Output the (x, y) coordinate of the center of the cell containing the given text.  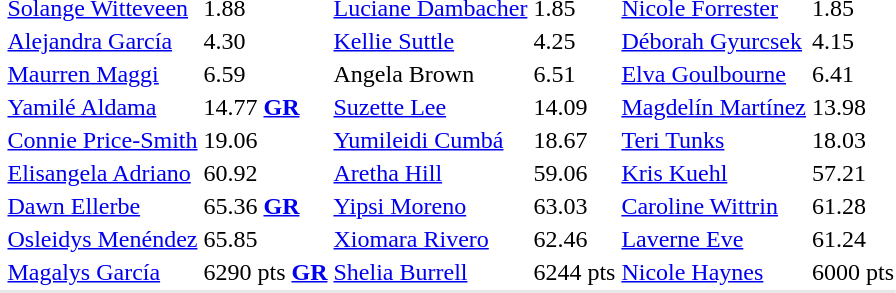
Magdelín Martínez (714, 107)
13.98 (854, 107)
Teri Tunks (714, 140)
Connie Price-Smith (102, 140)
4.30 (266, 41)
Elisangela Adriano (102, 173)
6.59 (266, 74)
65.36 GR (266, 206)
Laverne Eve (714, 239)
Nicole Haynes (714, 272)
6.51 (574, 74)
18.67 (574, 140)
Xiomara Rivero (430, 239)
6.41 (854, 74)
65.85 (266, 239)
57.21 (854, 173)
Kris Kuehl (714, 173)
4.25 (574, 41)
Elva Goulbourne (714, 74)
6244 pts (574, 272)
Yamilé Aldama (102, 107)
59.06 (574, 173)
6000 pts (854, 272)
62.46 (574, 239)
61.24 (854, 239)
14.09 (574, 107)
Yipsi Moreno (430, 206)
61.28 (854, 206)
14.77 GR (266, 107)
Aretha Hill (430, 173)
Yumileidi Cumbá (430, 140)
60.92 (266, 173)
Alejandra García (102, 41)
Suzette Lee (430, 107)
Shelia Burrell (430, 272)
19.06 (266, 140)
6290 pts GR (266, 272)
Angela Brown (430, 74)
Dawn Ellerbe (102, 206)
Magalys García (102, 272)
Osleidys Menéndez (102, 239)
4.15 (854, 41)
63.03 (574, 206)
Caroline Wittrin (714, 206)
Maurren Maggi (102, 74)
Déborah Gyurcsek (714, 41)
Kellie Suttle (430, 41)
18.03 (854, 140)
